For the text-containing cell, return its midpoint in (X, Y) coordinate format. 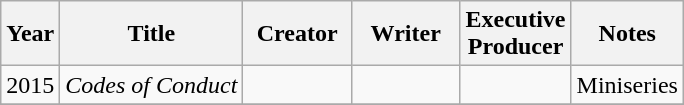
2015 (30, 85)
ExecutiveProducer (516, 34)
Notes (627, 34)
Miniseries (627, 85)
Year (30, 34)
Writer (406, 34)
Title (152, 34)
Codes of Conduct (152, 85)
Creator (298, 34)
